Extract the [X, Y] coordinate from the center of the cell holding the provided text.  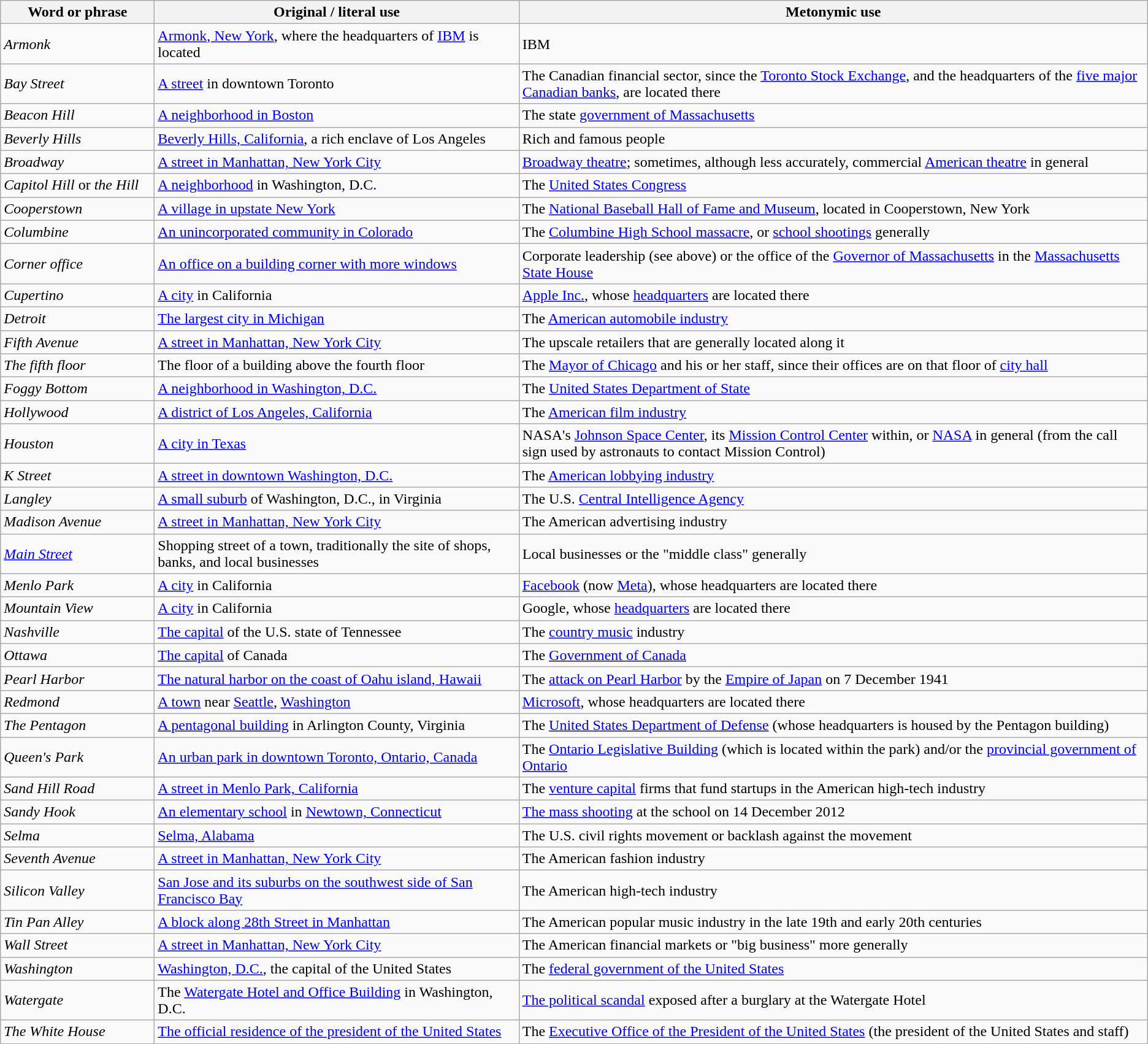
Fifth Avenue [77, 342]
Redmond [77, 702]
A neighborhood in Boston [337, 115]
Menlo Park [77, 585]
Shopping street of a town, traditionally the site of shops, banks, and local businesses [337, 553]
A town near Seattle, Washington [337, 702]
Mountain View [77, 608]
Broadway theatre; sometimes, although less accurately, commercial American theatre in general [833, 162]
The White House [77, 1032]
The Columbine High School massacre, or school shootings generally [833, 232]
Pearl Harbor [77, 678]
The attack on Pearl Harbor by the Empire of Japan on 7 December 1941 [833, 678]
Main Street [77, 553]
A street in downtown Toronto [337, 83]
The United States Department of State [833, 389]
Capitol Hill or the Hill [77, 185]
The American fashion industry [833, 859]
A pentagonal building in Arlington County, Virginia [337, 725]
IBM [833, 44]
Corporate leadership (see above) or the office of the Governor of Massachusetts in the Massachusetts State House [833, 264]
Apple Inc., whose headquarters are located there [833, 295]
Rich and famous people [833, 139]
A street in Menlo Park, California [337, 789]
The natural harbor on the coast of Oahu island, Hawaii [337, 678]
Detroit [77, 318]
An unincorporated community in Colorado [337, 232]
The federal government of the United States [833, 969]
Word or phrase [77, 12]
Local businesses or the "middle class" generally [833, 553]
Beverly Hills [77, 139]
A block along 28th Street in Manhattan [337, 922]
Washington [77, 969]
The Ontario Legislative Building (which is located within the park) and/or the provincial government of Ontario [833, 757]
An office on a building corner with more windows [337, 264]
Foggy Bottom [77, 389]
The venture capital firms that fund startups in the American high-tech industry [833, 789]
An urban park in downtown Toronto, Ontario, Canada [337, 757]
Nashville [77, 632]
Sandy Hook [77, 812]
Metonymic use [833, 12]
Broadway [77, 162]
Armonk, New York, where the headquarters of IBM is located [337, 44]
Ottawa [77, 655]
The Canadian financial sector, since the Toronto Stock Exchange, and the headquarters of the five major Canadian banks, are located there [833, 83]
The U.S. civil rights movement or backlash against the movement [833, 835]
A small suburb of Washington, D.C., in Virginia [337, 499]
The Pentagon [77, 725]
The country music industry [833, 632]
Queen's Park [77, 757]
The largest city in Michigan [337, 318]
The Government of Canada [833, 655]
Madison Avenue [77, 522]
San Jose and its suburbs on the southwest side of San Francisco Bay [337, 891]
The capital of the U.S. state of Tennessee [337, 632]
The U.S. Central Intelligence Agency [833, 499]
Original / literal use [337, 12]
The American lobbying industry [833, 475]
The mass shooting at the school on 14 December 2012 [833, 812]
Armonk [77, 44]
The American film industry [833, 412]
Bay Street [77, 83]
Seventh Avenue [77, 859]
Cupertino [77, 295]
The American advertising industry [833, 522]
Microsoft, whose headquarters are located there [833, 702]
The United States Congress [833, 185]
The American automobile industry [833, 318]
A street in downtown Washington, D.C. [337, 475]
Facebook (now Meta), whose headquarters are located there [833, 585]
NASA's Johnson Space Center, its Mission Control Center within, or NASA in general (from the call sign used by astronauts to contact Mission Control) [833, 444]
Beacon Hill [77, 115]
The United States Department of Defense (whose headquarters is housed by the Pentagon building) [833, 725]
The floor of a building above the fourth floor [337, 366]
A city in Texas [337, 444]
Google, whose headquarters are located there [833, 608]
Watergate [77, 1000]
Beverly Hills, California, a rich enclave of Los Angeles [337, 139]
The Watergate Hotel and Office Building in Washington, D.C. [337, 1000]
Washington, D.C., the capital of the United States [337, 969]
Selma, Alabama [337, 835]
Langley [77, 499]
The state government of Massachusetts [833, 115]
The American financial markets or "big business" more generally [833, 945]
The official residence of the president of the United States [337, 1032]
K Street [77, 475]
Cooperstown [77, 209]
The Mayor of Chicago and his or her staff, since their offices are on that floor of city hall [833, 366]
Wall Street [77, 945]
The fifth floor [77, 366]
An elementary school in Newtown, Connecticut [337, 812]
The upscale retailers that are generally located along it [833, 342]
Corner office [77, 264]
A village in upstate New York [337, 209]
Hollywood [77, 412]
Columbine [77, 232]
Tin Pan Alley [77, 922]
The National Baseball Hall of Fame and Museum, located in Cooperstown, New York [833, 209]
Sand Hill Road [77, 789]
Houston [77, 444]
A district of Los Angeles, California [337, 412]
The Executive Office of the President of the United States (the president of the United States and staff) [833, 1032]
The political scandal exposed after a burglary at the Watergate Hotel [833, 1000]
The American popular music industry in the late 19th and early 20th centuries [833, 922]
The capital of Canada [337, 655]
Selma [77, 835]
The American high-tech industry [833, 891]
Silicon Valley [77, 891]
